Pinpoint the cell where the given text exists, returning its (X, Y) midpoint coordinate. 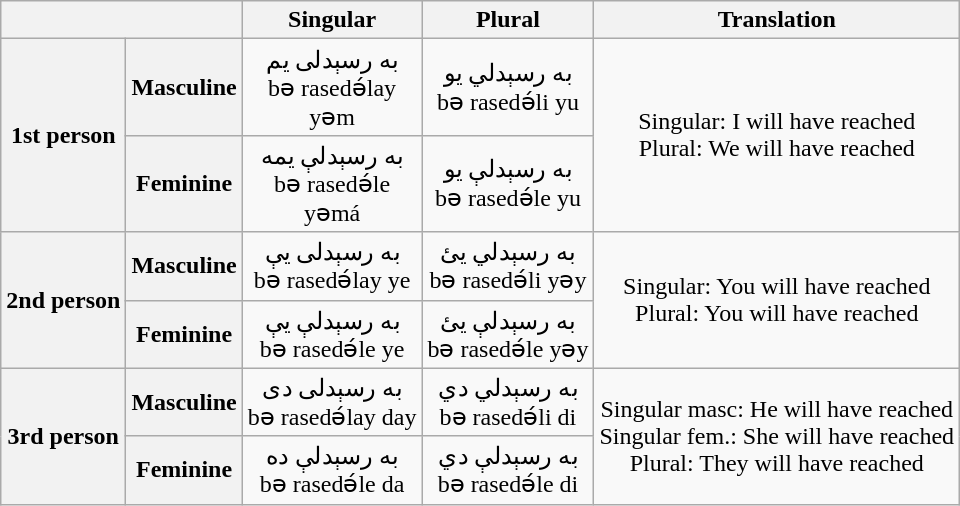
به رسېدلی دیbə rasedə́lay day (332, 402)
به رسېدلي ديbə rasedə́li di (508, 402)
Singular (332, 20)
به رسېدلې یئbə rasedə́le yəy (508, 334)
به رسېدلی یمbə rasedə́layyəm (332, 88)
3rd person (64, 436)
Singular: I will have reachedPlural: We will have reached (777, 136)
به رسېدلي یوbə rasedə́li yu (508, 88)
1st person (64, 136)
2nd person (64, 300)
به رسېدلي یئbə rasedə́li yəy (508, 266)
Singular masc: He will have reachedSingular fem.: She will have reachedPlural: They will have reached (777, 436)
به رسېدلې يمهbə rasedə́leyəmá (332, 184)
به رسېدلې یوbə rasedə́le yu (508, 184)
به رسېدلی یېbə rasedə́lay ye (332, 266)
Plural (508, 20)
به رسېدلې ديbə rasedə́le di (508, 470)
Singular: You will have reachedPlural: You will have reached (777, 300)
به رسېدلې دهbə rasedə́le da (332, 470)
Translation (777, 20)
به رسېدلې یېbə rasedə́le ye (332, 334)
